Locate the cell with the specified text and output its [x, y] center coordinate. 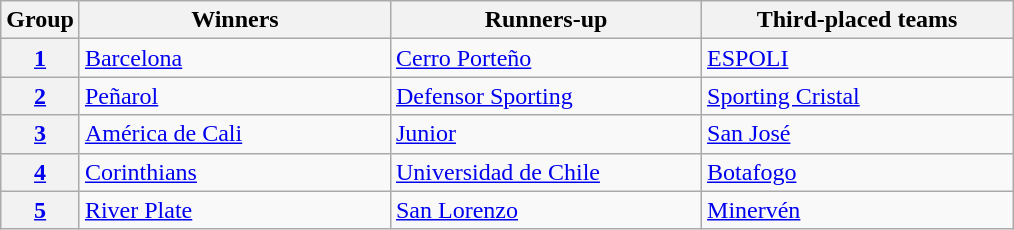
Barcelona [234, 58]
Botafogo [858, 172]
5 [40, 210]
Runners-up [546, 20]
Defensor Sporting [546, 96]
San José [858, 134]
Third-placed teams [858, 20]
Peñarol [234, 96]
Group [40, 20]
ESPOLI [858, 58]
Minervén [858, 210]
América de Cali [234, 134]
River Plate [234, 210]
Junior [546, 134]
Winners [234, 20]
3 [40, 134]
1 [40, 58]
Universidad de Chile [546, 172]
4 [40, 172]
Corinthians [234, 172]
Sporting Cristal [858, 96]
2 [40, 96]
San Lorenzo [546, 210]
Cerro Porteño [546, 58]
